Return the (x, y) coordinate for the center point of the cell that contains the specified text.  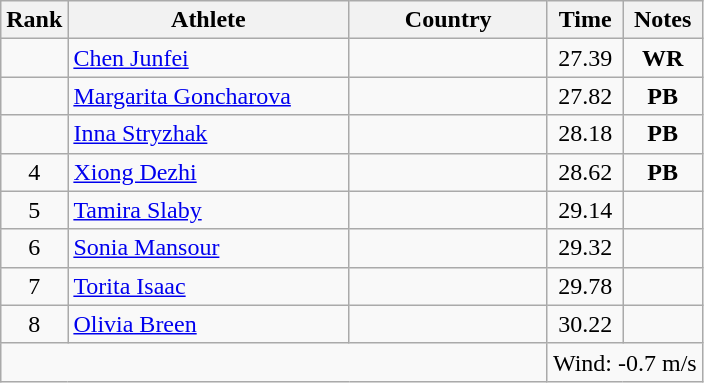
29.32 (584, 248)
8 (34, 324)
Country (448, 20)
Chen Junfei (208, 58)
Xiong Dezhi (208, 172)
4 (34, 172)
Inna Stryzhak (208, 134)
6 (34, 248)
27.39 (584, 58)
29.14 (584, 210)
30.22 (584, 324)
Olivia Breen (208, 324)
28.62 (584, 172)
Tamira Slaby (208, 210)
Torita Isaac (208, 286)
Margarita Goncharova (208, 96)
Rank (34, 20)
27.82 (584, 96)
WR (662, 58)
Time (584, 20)
5 (34, 210)
Athlete (208, 20)
29.78 (584, 286)
28.18 (584, 134)
7 (34, 286)
Sonia Mansour (208, 248)
Notes (662, 20)
Wind: -0.7 m/s (624, 362)
